Capture the cell that displays the provided text and extract its [X, Y] central coordinate. 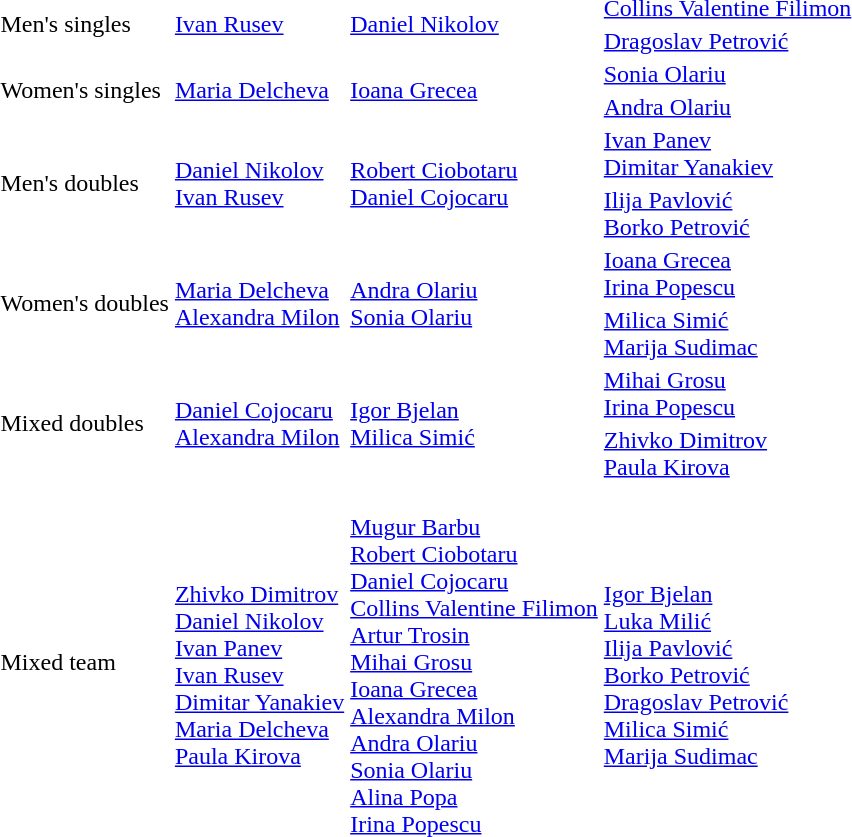
Daniel Nikolov Ivan Rusev [259, 184]
Ioana Grecea [474, 90]
Daniel Cojocaru Alexandra Milon [259, 424]
Robert Ciobotaru Daniel Cojocaru [474, 184]
Andra Olariu Sonia Olariu [474, 304]
Maria Delcheva Alexandra Milon [259, 304]
Maria Delcheva [259, 90]
Igor Bjelan Milica Simić [474, 424]
